Pinpoint the cell where the given text exists, returning its [X, Y] midpoint coordinate. 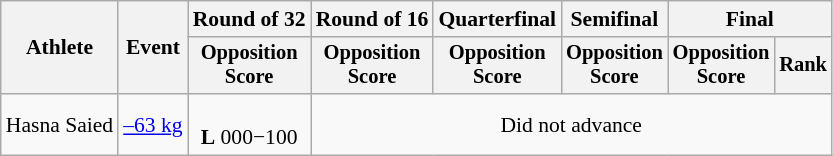
L 000−100 [250, 124]
Semifinal [614, 19]
Quarterfinal [497, 19]
Hasna Saied [60, 124]
Round of 32 [250, 19]
Did not advance [572, 124]
–63 kg [152, 124]
Rank [803, 66]
Final [750, 19]
Event [152, 48]
Round of 16 [372, 19]
Athlete [60, 48]
